Find where the given text appears and provide that cell's center as [x, y] coordinate. 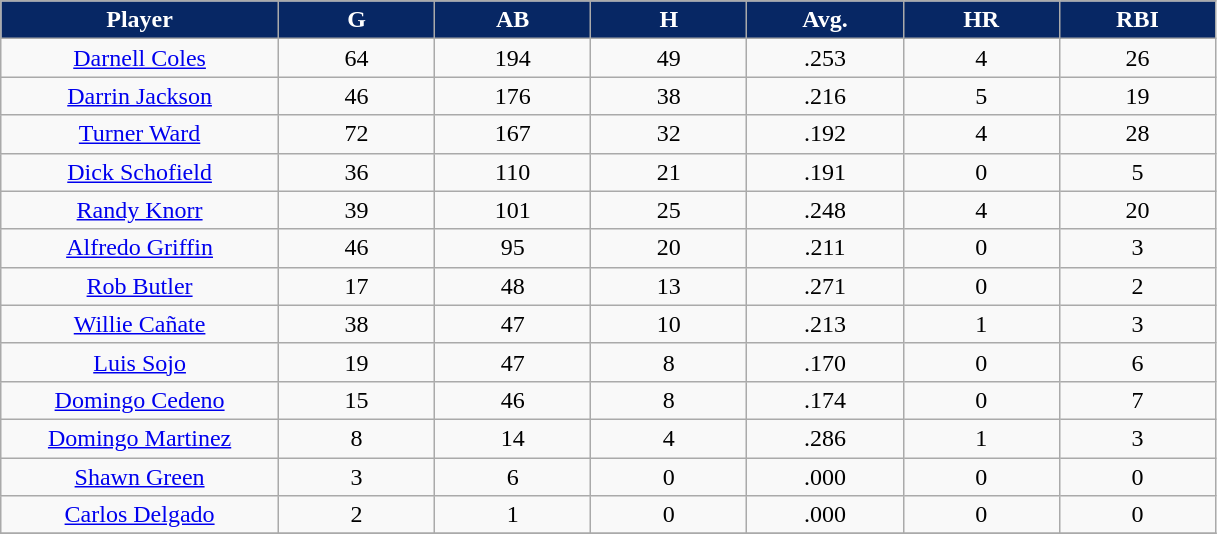
110 [513, 172]
Shawn Green [140, 477]
Player [140, 20]
Luis Sojo [140, 362]
Rob Butler [140, 286]
28 [1137, 134]
.211 [825, 248]
Domingo Cedeno [140, 400]
48 [513, 286]
14 [513, 438]
H [669, 20]
Darrin Jackson [140, 96]
17 [356, 286]
25 [669, 210]
AB [513, 20]
.213 [825, 324]
.192 [825, 134]
RBI [1137, 20]
10 [669, 324]
Avg. [825, 20]
.286 [825, 438]
64 [356, 58]
Domingo Martinez [140, 438]
.174 [825, 400]
Turner Ward [140, 134]
39 [356, 210]
167 [513, 134]
HR [981, 20]
95 [513, 248]
.170 [825, 362]
Darnell Coles [140, 58]
26 [1137, 58]
49 [669, 58]
101 [513, 210]
.253 [825, 58]
Dick Schofield [140, 172]
Carlos Delgado [140, 515]
G [356, 20]
32 [669, 134]
Randy Knorr [140, 210]
Willie Cañate [140, 324]
Alfredo Griffin [140, 248]
21 [669, 172]
13 [669, 286]
.248 [825, 210]
72 [356, 134]
36 [356, 172]
7 [1137, 400]
.216 [825, 96]
194 [513, 58]
.271 [825, 286]
.191 [825, 172]
15 [356, 400]
176 [513, 96]
